Identify which cell holds the provided text, then report its (X, Y) central coordinate. 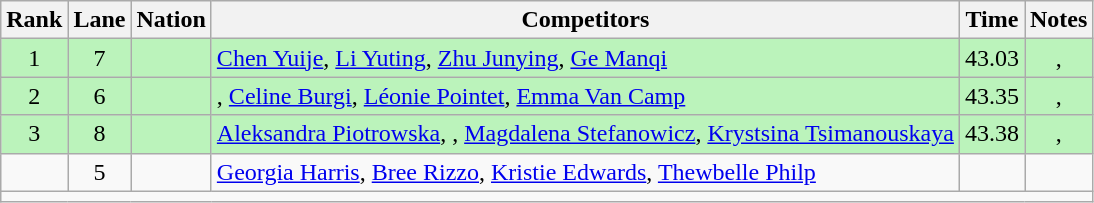
3 (34, 134)
43.38 (992, 134)
Georgia Harris, Bree Rizzo, Kristie Edwards, Thewbelle Philp (585, 172)
Lane (100, 20)
Notes (1058, 20)
Aleksandra Piotrowska, , Magdalena Stefanowicz, Krystsina Tsimanouskaya (585, 134)
1 (34, 58)
, Celine Burgi, Léonie Pointet, Emma Van Camp (585, 96)
Time (992, 20)
43.03 (992, 58)
43.35 (992, 96)
6 (100, 96)
Nation (171, 20)
7 (100, 58)
8 (100, 134)
2 (34, 96)
Chen Yuije, Li Yuting, Zhu Junying, Ge Manqi (585, 58)
5 (100, 172)
Competitors (585, 20)
Rank (34, 20)
